From the cell containing the given text, extract its center point as [x, y] coordinate. 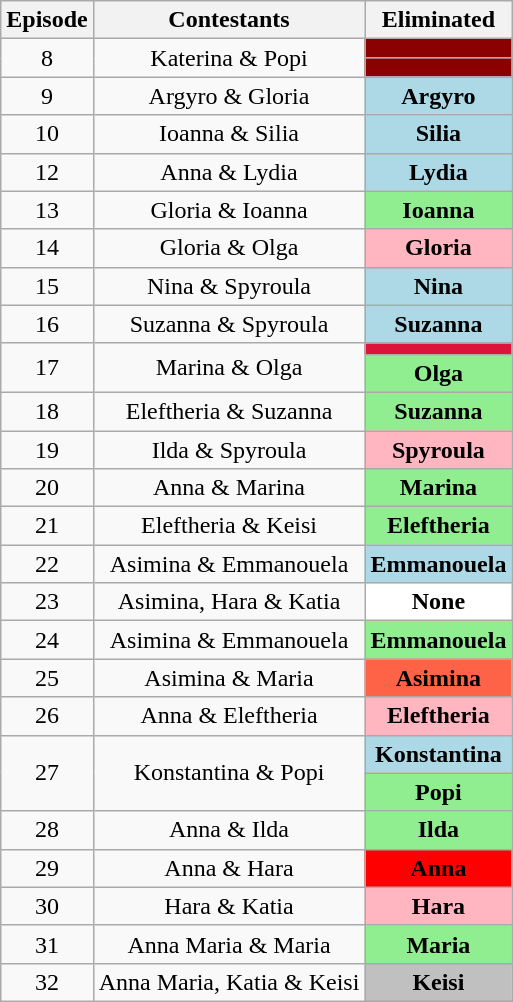
23 [47, 602]
Eliminated [438, 20]
Anna & Hara [229, 868]
20 [47, 488]
Argyro & Gloria [229, 96]
19 [47, 449]
Popi [438, 792]
Gloria & Ioanna [229, 210]
Anna & Ilda [229, 830]
Marina [438, 488]
Maria [438, 944]
Spyroula [438, 449]
Suzanna & Spyroula [229, 324]
22 [47, 564]
28 [47, 830]
24 [47, 640]
Silia [438, 134]
Hara & Katia [229, 906]
Nina & Spyroula [229, 286]
Asimina & Maria [229, 678]
13 [47, 210]
21 [47, 526]
29 [47, 868]
Lydia [438, 172]
17 [47, 368]
Anna Maria & Maria [229, 944]
Asimina [438, 678]
None [438, 602]
25 [47, 678]
14 [47, 248]
16 [47, 324]
Ioanna & Silia [229, 134]
8 [47, 58]
Eleftheria & Keisi [229, 526]
Episode [47, 20]
Contestants [229, 20]
Gloria [438, 248]
9 [47, 96]
Katerina & Popi [229, 58]
Asimina, Hara & Katia [229, 602]
32 [47, 982]
27 [47, 773]
Olga [438, 373]
Gloria & Olga [229, 248]
Konstantina & Popi [229, 773]
Ilda & Spyroula [229, 449]
10 [47, 134]
Nina [438, 286]
Keisi [438, 982]
Eleftheria & Suzanna [229, 411]
15 [47, 286]
30 [47, 906]
Anna & Lydia [229, 172]
Anna & Marina [229, 488]
Anna [438, 868]
Konstantina [438, 754]
Ioanna [438, 210]
31 [47, 944]
Marina & Olga [229, 368]
Argyro [438, 96]
12 [47, 172]
Anna & Eleftheria [229, 716]
Ilda [438, 830]
Hara [438, 906]
18 [47, 411]
Anna Maria, Katia & Keisi [229, 982]
26 [47, 716]
